Locate the cell with the specified text and output its (x, y) center coordinate. 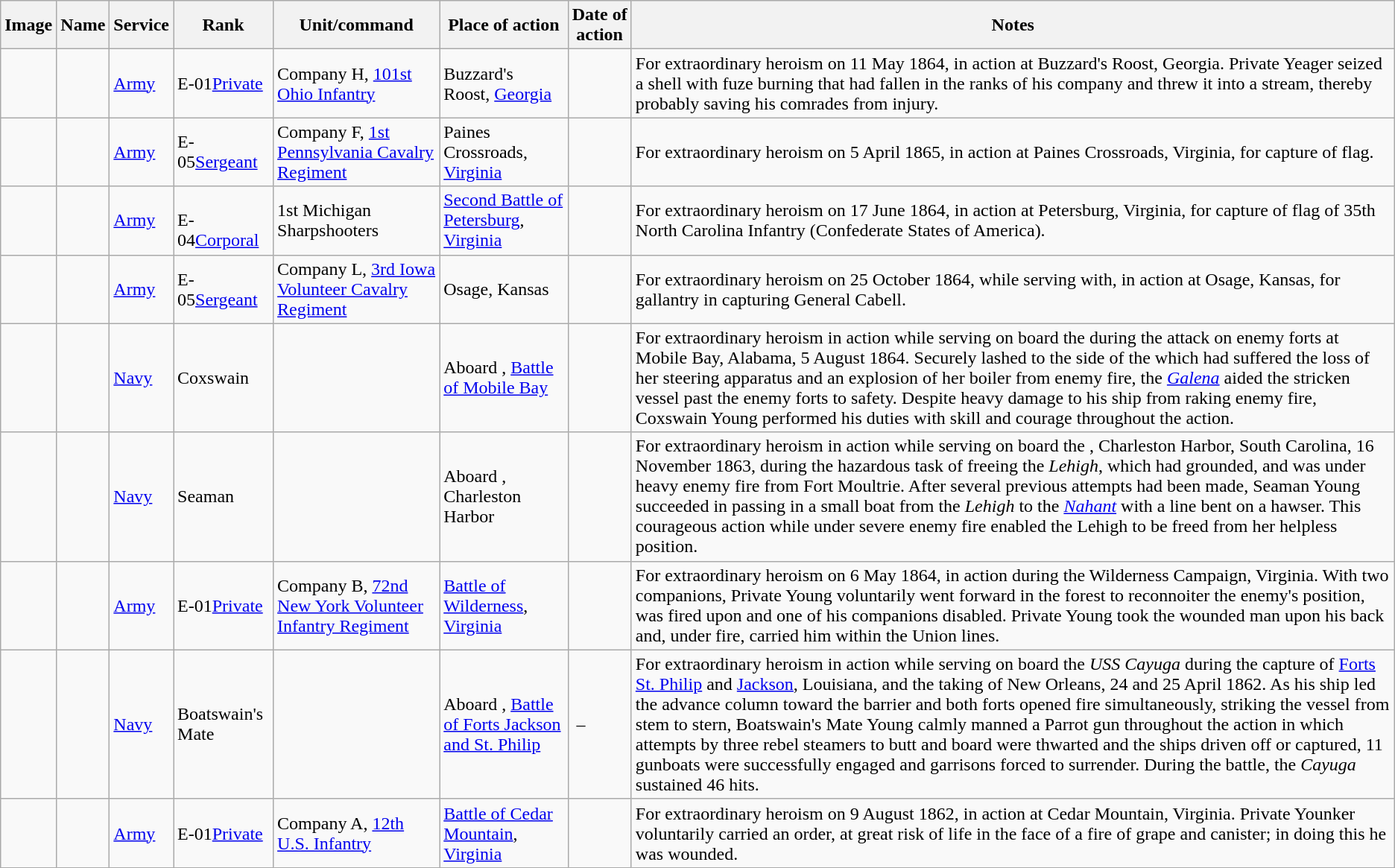
Aboard , Charleston Harbor (504, 496)
1st Michigan Sharpshooters (356, 221)
Osage, Kansas (504, 289)
Place of action (504, 25)
Paines Crossroads, Virginia (504, 152)
E-04Corporal (224, 221)
Unit/command (356, 25)
Notes (1013, 25)
For extraordinary heroism on 5 April 1865, in action at Paines Crossroads, Virginia, for capture of flag. (1013, 152)
Company L, 3rd Iowa Volunteer Cavalry Regiment (356, 289)
Seaman (224, 496)
Rank (224, 25)
Boatswain's Mate (224, 724)
– (599, 724)
Company B, 72nd New York Volunteer Infantry Regiment (356, 605)
Name (83, 25)
Service (142, 25)
Battle of Cedar Mountain, Virginia (504, 833)
Company A, 12th U.S. Infantry (356, 833)
Coxswain (224, 378)
Second Battle of Petersburg, Virginia (504, 221)
Image (28, 25)
Aboard , Battle of Mobile Bay (504, 378)
Company F, 1st Pennsylvania Cavalry Regiment (356, 152)
Buzzard's Roost, Georgia (504, 83)
Date of action (599, 25)
Battle of Wilderness, Virginia (504, 605)
Company H, 101st Ohio Infantry (356, 83)
For extraordinary heroism on 25 October 1864, while serving with, in action at Osage, Kansas, for gallantry in capturing General Cabell. (1013, 289)
Aboard , Battle of Forts Jackson and St. Philip (504, 724)
